Capture the cell that displays the provided text and extract its [x, y] central coordinate. 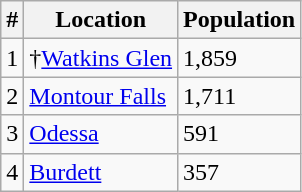
†Watkins Glen [101, 58]
4 [12, 172]
3 [12, 134]
1,859 [240, 58]
# [12, 20]
2 [12, 96]
Odessa [101, 134]
1,711 [240, 96]
357 [240, 172]
591 [240, 134]
1 [12, 58]
Burdett [101, 172]
Location [101, 20]
Montour Falls [101, 96]
Population [240, 20]
